Return the [X, Y] coordinate for the center point of the cell that contains the specified text.  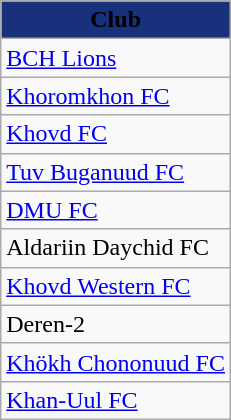
Khökh Chononuud FC [116, 362]
Khoromkhon FC [116, 96]
Khovd FC [116, 134]
Deren-2 [116, 324]
Aldariin Daychid FC [116, 248]
BCH Lions [116, 58]
Khovd Western FC [116, 286]
Club [116, 20]
DMU FC [116, 210]
Tuv Buganuud FC [116, 172]
Khan-Uul FC [116, 400]
